From the cell containing the given text, extract its center point as [X, Y] coordinate. 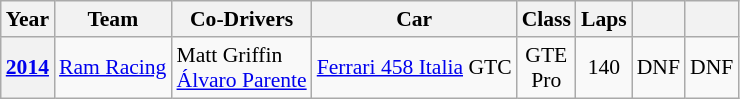
Class [546, 19]
2014 [28, 68]
Co-Drivers [241, 19]
140 [604, 68]
Laps [604, 19]
Car [414, 19]
Ferrari 458 Italia GTC [414, 68]
Ram Racing [112, 68]
Matt Griffin Álvaro Parente [241, 68]
Team [112, 19]
Year [28, 19]
GTEPro [546, 68]
